From the cell containing the given text, extract its center point as [x, y] coordinate. 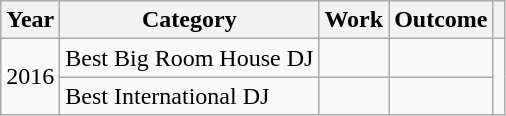
Outcome [441, 20]
Year [30, 20]
Work [354, 20]
2016 [30, 77]
Category [190, 20]
Best Big Room House DJ [190, 58]
Best International DJ [190, 96]
